Pinpoint the cell where the given text exists, returning its [x, y] midpoint coordinate. 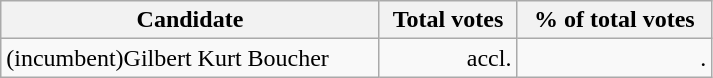
Candidate [190, 20]
(incumbent)Gilbert Kurt Boucher [190, 58]
% of total votes [614, 20]
accl. [448, 58]
. [614, 58]
Total votes [448, 20]
